Determine the [x, y] coordinate at the center of the cell enclosing the given text.  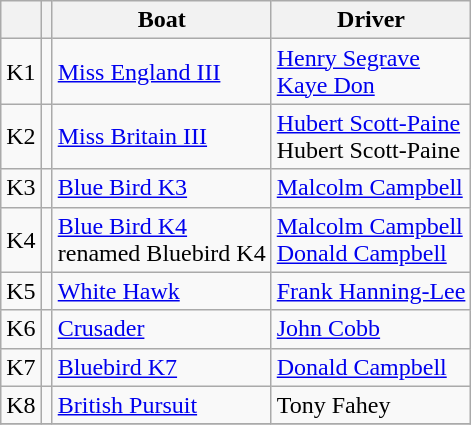
K6 [21, 329]
Driver [371, 20]
Malcolm Campbell [371, 188]
Malcolm CampbellDonald Campbell [371, 240]
Miss Britain III [162, 136]
Boat [162, 20]
British Pursuit [162, 405]
Blue Bird K4renamed Bluebird K4 [162, 240]
John Cobb [371, 329]
Hubert Scott-PaineHubert Scott-Paine [371, 136]
K8 [21, 405]
Tony Fahey [371, 405]
Crusader [162, 329]
Frank Hanning-Lee [371, 291]
Miss England III [162, 72]
K7 [21, 367]
Henry SegraveKaye Don [371, 72]
Donald Campbell [371, 367]
K4 [21, 240]
White Hawk [162, 291]
Blue Bird K3 [162, 188]
K3 [21, 188]
K1 [21, 72]
Bluebird K7 [162, 367]
K2 [21, 136]
K5 [21, 291]
